For the text-containing cell, return its midpoint in [X, Y] coordinate format. 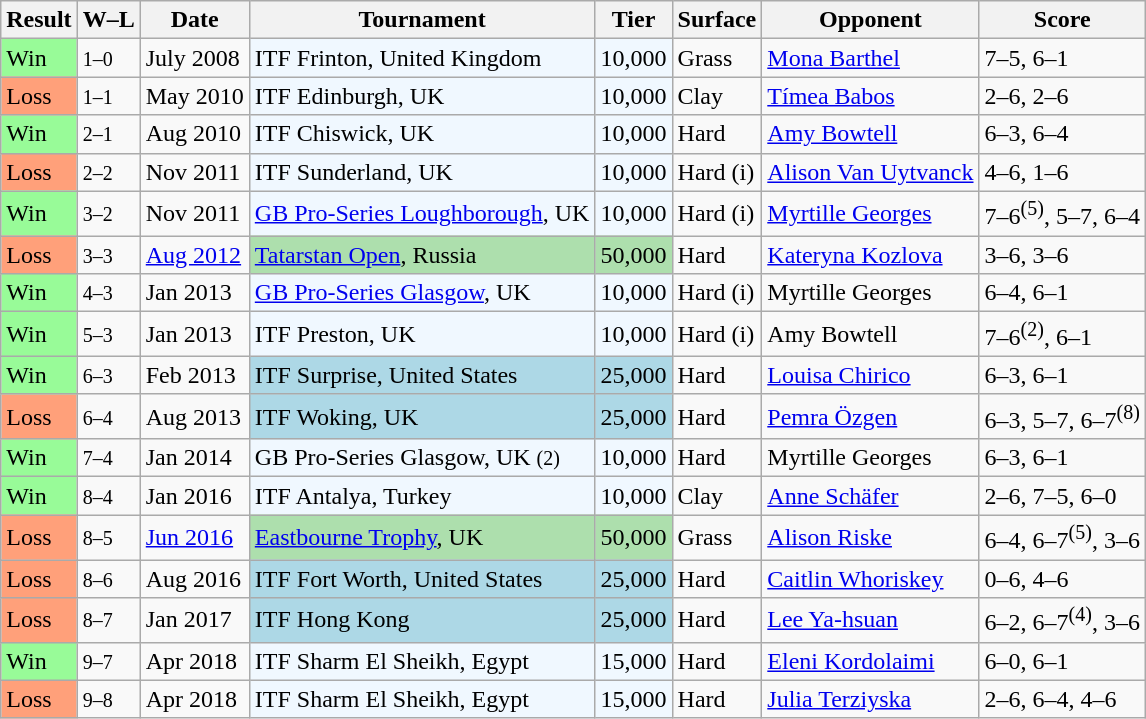
Date [194, 20]
9–8 [108, 699]
ITF Hong Kong [422, 620]
Tímea Babos [870, 96]
Tournament [422, 20]
9–7 [108, 661]
Jan 2017 [194, 620]
8–7 [108, 620]
Surface [717, 20]
2–6, 6–4, 4–6 [1062, 699]
Aug 2010 [194, 134]
Eastbourne Trophy, UK [422, 538]
July 2008 [194, 58]
ITF Preston, UK [422, 334]
Aug 2013 [194, 416]
Score [1062, 20]
0–6, 4–6 [1062, 579]
Pemra Özgen [870, 416]
4–6, 1–6 [1062, 172]
W–L [108, 20]
ITF Frinton, United Kingdom [422, 58]
GB Pro-Series Glasgow, UK (2) [422, 458]
5–3 [108, 334]
ITF Antalya, Turkey [422, 496]
4–3 [108, 293]
8–6 [108, 579]
GB Pro-Series Loughborough, UK [422, 214]
6–4, 6–1 [1062, 293]
7–6(5), 5–7, 6–4 [1062, 214]
ITF Sunderland, UK [422, 172]
1–1 [108, 96]
May 2010 [194, 96]
Feb 2013 [194, 375]
6–3, 6–4 [1062, 134]
Aug 2016 [194, 579]
Opponent [870, 20]
2–1 [108, 134]
GB Pro-Series Glasgow, UK [422, 293]
6–4, 6–7(5), 3–6 [1062, 538]
Alison Riske [870, 538]
1–0 [108, 58]
Louisa Chirico [870, 375]
8–5 [108, 538]
Tier [634, 20]
Jun 2016 [194, 538]
7–5, 6–1 [1062, 58]
2–6, 7–5, 6–0 [1062, 496]
Julia Terziyska [870, 699]
Alison Van Uytvanck [870, 172]
ITF Edinburgh, UK [422, 96]
6–3 [108, 375]
7–6(2), 6–1 [1062, 334]
8–4 [108, 496]
6–4 [108, 416]
6–3, 5–7, 6–7(8) [1062, 416]
Lee Ya-hsuan [870, 620]
Tatarstan Open, Russia [422, 255]
2–6, 2–6 [1062, 96]
Kateryna Kozlova [870, 255]
Caitlin Whoriskey [870, 579]
6–2, 6–7(4), 3–6 [1062, 620]
2–2 [108, 172]
Jan 2014 [194, 458]
3–3 [108, 255]
7–4 [108, 458]
Result [39, 20]
Eleni Kordolaimi [870, 661]
Jan 2016 [194, 496]
3–6, 3–6 [1062, 255]
ITF Fort Worth, United States [422, 579]
ITF Chiswick, UK [422, 134]
Aug 2012 [194, 255]
3–2 [108, 214]
Mona Barthel [870, 58]
Anne Schäfer [870, 496]
ITF Surprise, United States [422, 375]
6–0, 6–1 [1062, 661]
ITF Woking, UK [422, 416]
